Locate the cell with the specified text and output its [X, Y] center coordinate. 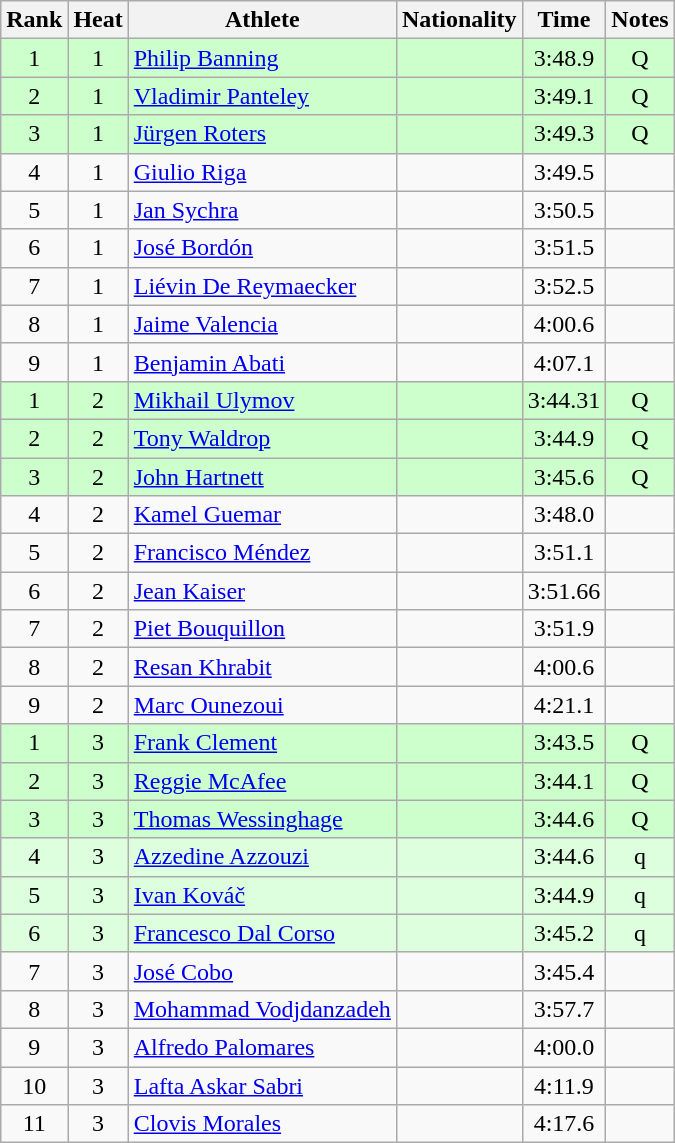
Rank [34, 20]
Vladimir Panteley [262, 96]
3:51.5 [564, 248]
3:49.3 [564, 134]
Jürgen Roters [262, 134]
Lafta Askar Sabri [262, 1085]
Jaime Valencia [262, 324]
Heat [98, 20]
Ivan Kováč [262, 895]
Philip Banning [262, 58]
3:51.9 [564, 629]
4:17.6 [564, 1124]
Jean Kaiser [262, 591]
3:49.1 [564, 96]
3:57.7 [564, 1009]
11 [34, 1124]
Tony Waldrop [262, 438]
Francisco Méndez [262, 553]
Benjamin Abati [262, 362]
3:48.9 [564, 58]
Kamel Guemar [262, 515]
3:45.2 [564, 933]
Nationality [459, 20]
3:50.5 [564, 210]
3:52.5 [564, 286]
Liévin De Reymaecker [262, 286]
4:00.0 [564, 1047]
3:51.1 [564, 553]
Reggie McAfee [262, 781]
Marc Ounezoui [262, 705]
Thomas Wessinghage [262, 819]
3:51.66 [564, 591]
Resan Khrabit [262, 667]
3:48.0 [564, 515]
Alfredo Palomares [262, 1047]
3:45.6 [564, 477]
Giulio Riga [262, 172]
4:07.1 [564, 362]
Azzedine Azzouzi [262, 857]
José Cobo [262, 971]
Piet Bouquillon [262, 629]
José Bordón [262, 248]
10 [34, 1085]
Mohammad Vodjdanzadeh [262, 1009]
Clovis Morales [262, 1124]
Athlete [262, 20]
4:11.9 [564, 1085]
Mikhail Ulymov [262, 400]
Notes [640, 20]
Time [564, 20]
3:43.5 [564, 743]
Jan Sychra [262, 210]
Frank Clement [262, 743]
3:44.31 [564, 400]
3:49.5 [564, 172]
Francesco Dal Corso [262, 933]
3:45.4 [564, 971]
4:21.1 [564, 705]
3:44.1 [564, 781]
John Hartnett [262, 477]
